Capture the cell that displays the provided text and extract its [X, Y] central coordinate. 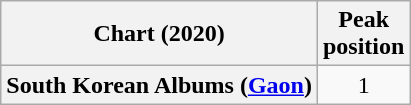
1 [363, 85]
Peakposition [363, 34]
Chart (2020) [160, 34]
South Korean Albums (Gaon) [160, 85]
